Identify which cell holds the provided text, then report its (x, y) central coordinate. 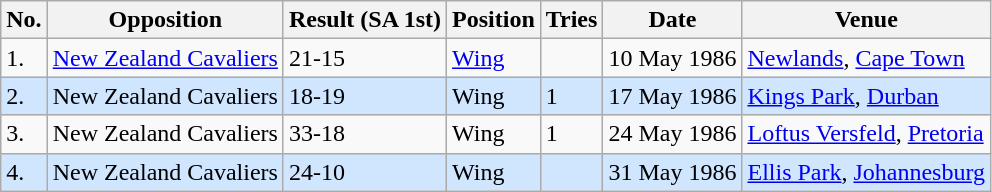
4. (24, 172)
Newlands, Cape Town (866, 58)
24 May 1986 (672, 134)
33-18 (364, 134)
17 May 1986 (672, 96)
No. (24, 20)
Position (494, 20)
10 May 1986 (672, 58)
2. (24, 96)
24-10 (364, 172)
Kings Park, Durban (866, 96)
21-15 (364, 58)
1. (24, 58)
Opposition (165, 20)
Loftus Versfeld, Pretoria (866, 134)
Tries (572, 20)
18-19 (364, 96)
3. (24, 134)
Ellis Park, Johannesburg (866, 172)
Venue (866, 20)
31 May 1986 (672, 172)
Result (SA 1st) (364, 20)
Date (672, 20)
